Scan for the cell matching the given text and deliver its (X, Y) coordinate at center. 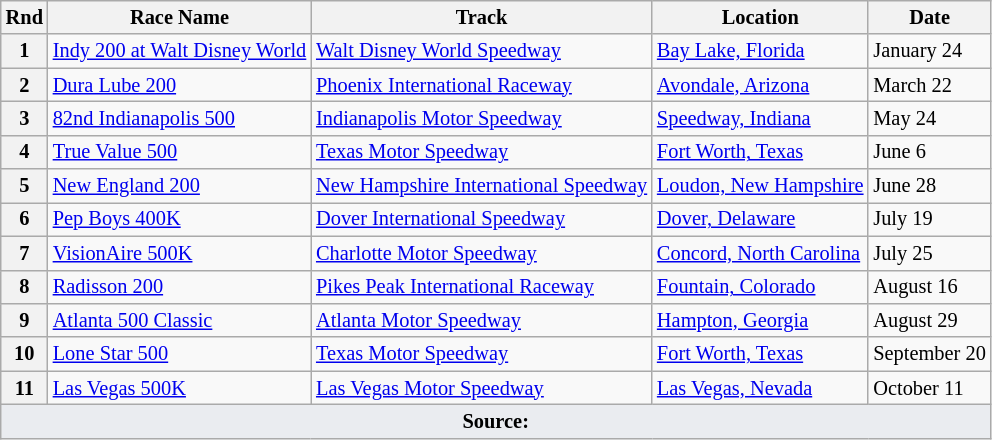
Source: (496, 421)
82nd Indianapolis 500 (180, 118)
Pep Boys 400K (180, 219)
Track (482, 17)
10 (24, 354)
VisionAire 500K (180, 253)
Indy 200 at Walt Disney World (180, 51)
Fountain, Colorado (760, 287)
Las Vegas Motor Speedway (482, 388)
Bay Lake, Florida (760, 51)
Walt Disney World Speedway (482, 51)
11 (24, 388)
9 (24, 320)
Lone Star 500 (180, 354)
June 28 (929, 186)
Las Vegas, Nevada (760, 388)
Atlanta 500 Classic (180, 320)
New Hampshire International Speedway (482, 186)
4 (24, 152)
Dover, Delaware (760, 219)
1 (24, 51)
March 22 (929, 85)
5 (24, 186)
New England 200 (180, 186)
June 6 (929, 152)
7 (24, 253)
September 20 (929, 354)
May 24 (929, 118)
Charlotte Motor Speedway (482, 253)
Atlanta Motor Speedway (482, 320)
8 (24, 287)
True Value 500 (180, 152)
Rnd (24, 17)
Pikes Peak International Raceway (482, 287)
August 29 (929, 320)
Date (929, 17)
Location (760, 17)
October 11 (929, 388)
Radisson 200 (180, 287)
Phoenix International Raceway (482, 85)
Dura Lube 200 (180, 85)
Indianapolis Motor Speedway (482, 118)
Speedway, Indiana (760, 118)
3 (24, 118)
July 25 (929, 253)
Las Vegas 500K (180, 388)
Concord, North Carolina (760, 253)
Hampton, Georgia (760, 320)
January 24 (929, 51)
August 16 (929, 287)
6 (24, 219)
2 (24, 85)
Loudon, New Hampshire (760, 186)
July 19 (929, 219)
Race Name (180, 17)
Dover International Speedway (482, 219)
Avondale, Arizona (760, 85)
